Extract the (x, y) coordinate from the center of the cell holding the provided text.  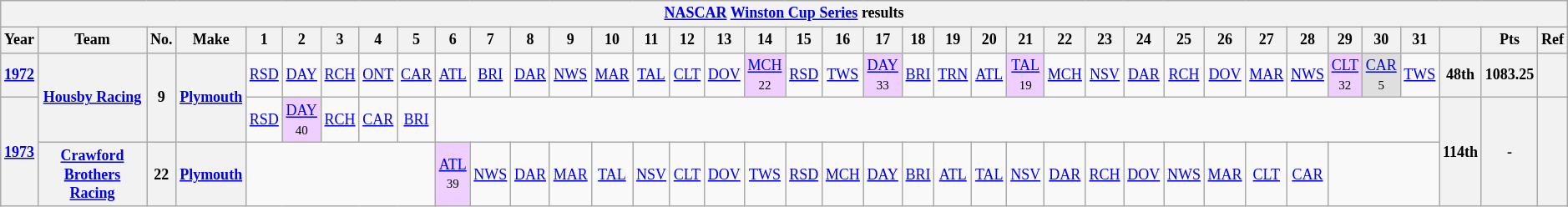
16 (842, 40)
11 (651, 40)
5 (417, 40)
Crawford Brothers Racing (92, 174)
17 (883, 40)
CLT32 (1344, 75)
Team (92, 40)
2 (301, 40)
NASCAR Winston Cup Series results (784, 13)
14 (765, 40)
DAY40 (301, 120)
6 (453, 40)
23 (1105, 40)
ONT (378, 75)
7 (491, 40)
30 (1381, 40)
19 (953, 40)
48th (1461, 75)
Ref (1553, 40)
1972 (20, 75)
8 (531, 40)
15 (804, 40)
3 (340, 40)
1 (264, 40)
20 (989, 40)
26 (1225, 40)
1973 (20, 152)
MCH22 (765, 75)
10 (612, 40)
4 (378, 40)
18 (918, 40)
12 (686, 40)
13 (724, 40)
Housby Racing (92, 97)
31 (1419, 40)
21 (1025, 40)
ATL39 (453, 174)
29 (1344, 40)
24 (1144, 40)
Pts (1510, 40)
DAY33 (883, 75)
No. (162, 40)
114th (1461, 152)
Year (20, 40)
1083.25 (1510, 75)
27 (1267, 40)
28 (1308, 40)
TRN (953, 75)
CAR5 (1381, 75)
25 (1184, 40)
- (1510, 152)
Make (211, 40)
TAL19 (1025, 75)
